Capture the cell that displays the provided text and extract its [X, Y] central coordinate. 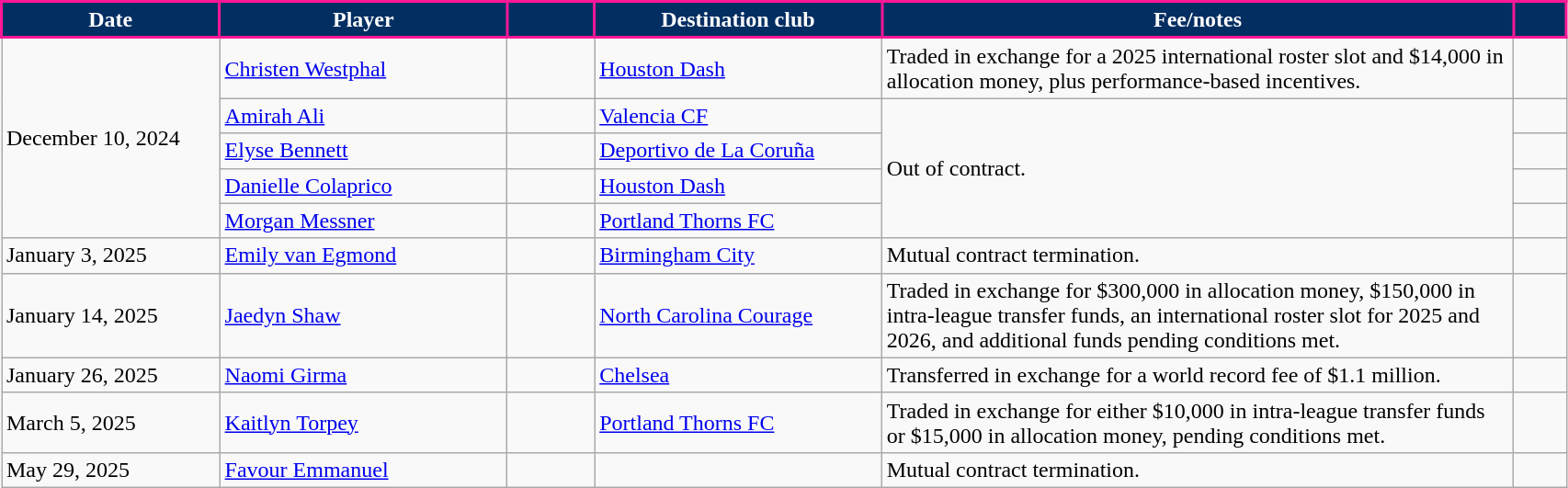
Christen Westphal [364, 68]
Transferred in exchange for a world record fee of $1.1 million. [1198, 375]
Emily van Egmond [364, 255]
Favour Emmanuel [364, 470]
Amirah Ali [364, 116]
Elyse Bennett [364, 151]
Deportivo de La Coruña [739, 151]
Destination club [739, 20]
Naomi Girma [364, 375]
Kaitlyn Torpey [364, 423]
North Carolina Courage [739, 315]
Date [111, 20]
Traded in exchange for either $10,000 in intra-league transfer funds or $15,000 in allocation money, pending conditions met. [1198, 423]
January 3, 2025 [111, 255]
Valencia CF [739, 116]
Morgan Messner [364, 221]
January 14, 2025 [111, 315]
Player [364, 20]
Birmingham City [739, 255]
May 29, 2025 [111, 470]
Traded in exchange for a 2025 international roster slot and $14,000 in allocation money, plus performance-based incentives. [1198, 68]
Out of contract. [1198, 168]
March 5, 2025 [111, 423]
January 26, 2025 [111, 375]
Danielle Colaprico [364, 186]
December 10, 2024 [111, 138]
Fee/notes [1198, 20]
Jaedyn Shaw [364, 315]
Chelsea [739, 375]
